Return [x, y] of the center of cell containing provided text 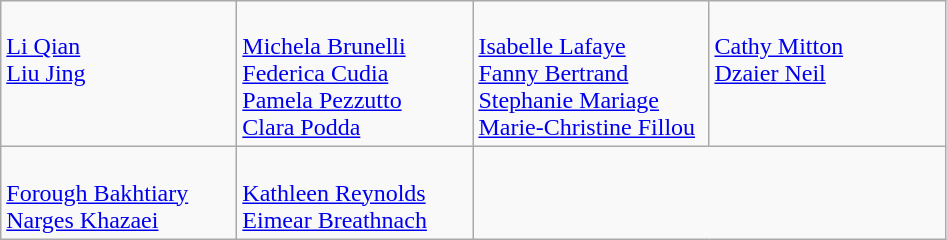
Isabelle LafayeFanny BertrandStephanie MariageMarie-Christine Fillou [591, 74]
Kathleen ReynoldsEimear Breathnach [355, 193]
Michela BrunelliFederica CudiaPamela PezzuttoClara Podda [355, 74]
Li QianLiu Jing [119, 74]
Cathy MittonDzaier Neil [827, 74]
Forough BakhtiaryNarges Khazaei [119, 193]
